Scan for the cell matching the given text and deliver its [x, y] coordinate at center. 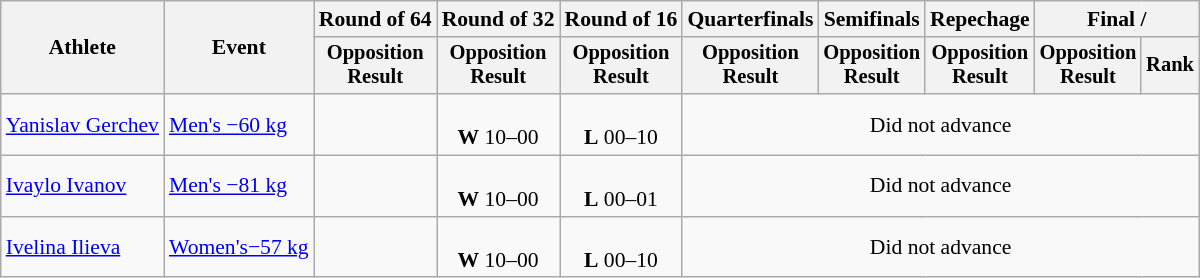
Final / [1117, 19]
Round of 16 [622, 19]
L 00–01 [622, 186]
Ivaylo Ivanov [82, 186]
Yanislav Gerchev [82, 124]
Repechage [980, 19]
Round of 64 [376, 19]
Women's−57 kg [239, 248]
Men's −81 kg [239, 186]
Men's −60 kg [239, 124]
Semifinals [872, 19]
Athlete [82, 48]
Rank [1170, 66]
Event [239, 48]
Quarterfinals [750, 19]
Round of 32 [498, 19]
Ivelina Ilieva [82, 248]
